Extract the (x, y) coordinate from the center of the cell holding the provided text.  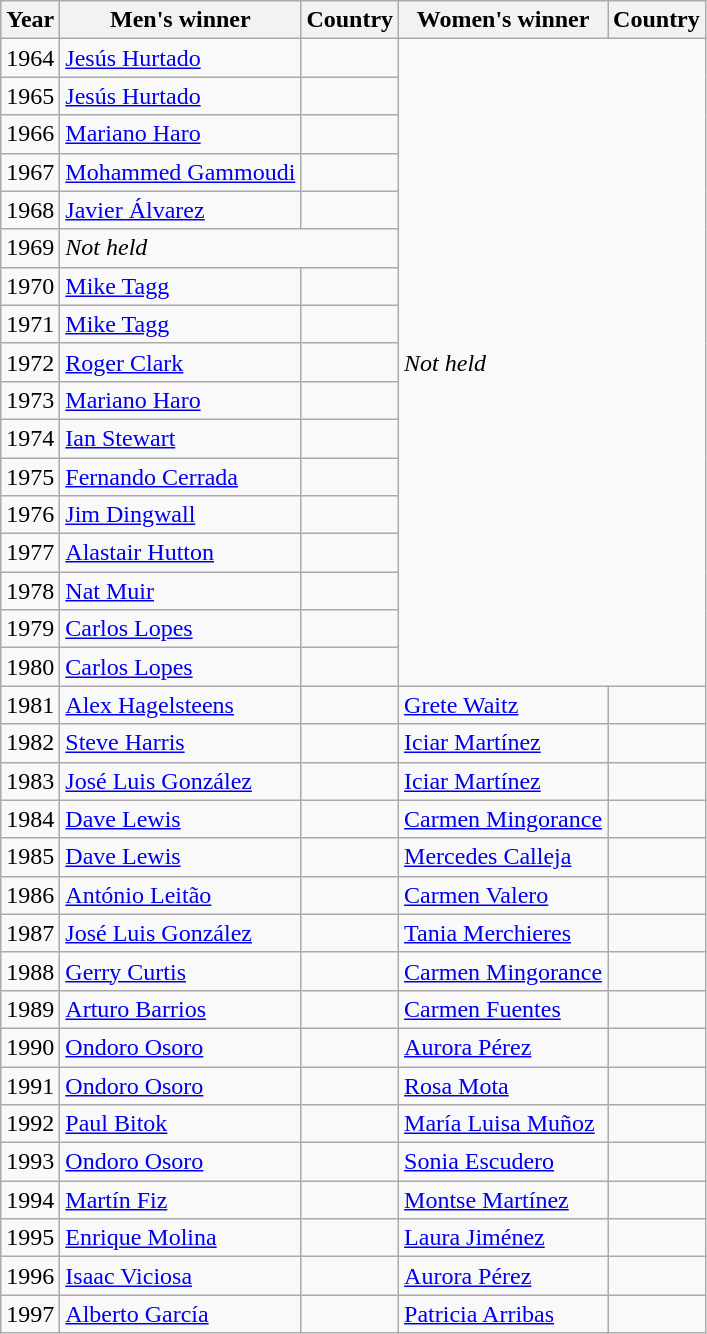
Grete Waitz (504, 705)
Ian Stewart (180, 438)
1989 (30, 1009)
Carmen Fuentes (504, 1009)
1967 (30, 172)
1991 (30, 1085)
1987 (30, 933)
María Luisa Muñoz (504, 1124)
1992 (30, 1124)
Javier Álvarez (180, 210)
Tania Merchieres (504, 933)
Steve Harris (180, 743)
1976 (30, 515)
1966 (30, 134)
Enrique Molina (180, 1238)
1981 (30, 705)
1964 (30, 58)
1980 (30, 667)
Fernando Cerrada (180, 477)
Roger Clark (180, 362)
1985 (30, 857)
1968 (30, 210)
1995 (30, 1238)
1993 (30, 1162)
Alex Hagelsteens (180, 705)
Jim Dingwall (180, 515)
1972 (30, 362)
Rosa Mota (504, 1085)
Sonia Escudero (504, 1162)
1965 (30, 96)
Alberto García (180, 1314)
Mercedes Calleja (504, 857)
Isaac Viciosa (180, 1276)
Paul Bitok (180, 1124)
Laura Jiménez (504, 1238)
1977 (30, 553)
Mohammed Gammoudi (180, 172)
Alastair Hutton (180, 553)
1975 (30, 477)
1971 (30, 324)
1994 (30, 1200)
1984 (30, 819)
António Leitão (180, 895)
1986 (30, 895)
Gerry Curtis (180, 971)
1997 (30, 1314)
1982 (30, 743)
1990 (30, 1047)
1978 (30, 591)
Carmen Valero (504, 895)
Arturo Barrios (180, 1009)
1969 (30, 248)
Patricia Arribas (504, 1314)
Montse Martínez (504, 1200)
Women's winner (504, 20)
1973 (30, 400)
Martín Fiz (180, 1200)
1970 (30, 286)
1979 (30, 629)
1988 (30, 971)
1974 (30, 438)
Men's winner (180, 20)
Nat Muir (180, 591)
1996 (30, 1276)
1983 (30, 781)
Year (30, 20)
